Output the (x, y) coordinate of the center of the cell containing the given text.  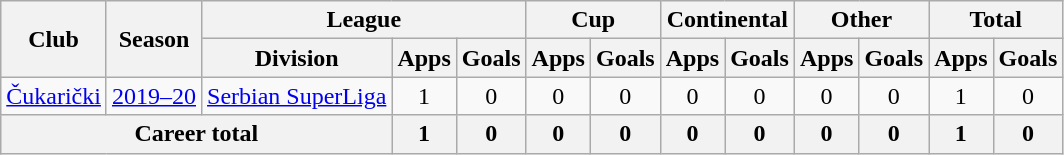
Other (861, 20)
Career total (196, 134)
Club (54, 39)
Division (297, 58)
2019–20 (154, 96)
Season (154, 39)
Continental (727, 20)
Cup (593, 20)
Čukarički (54, 96)
Total (996, 20)
League (364, 20)
Serbian SuperLiga (297, 96)
